For the text-containing cell, return its midpoint in (X, Y) coordinate format. 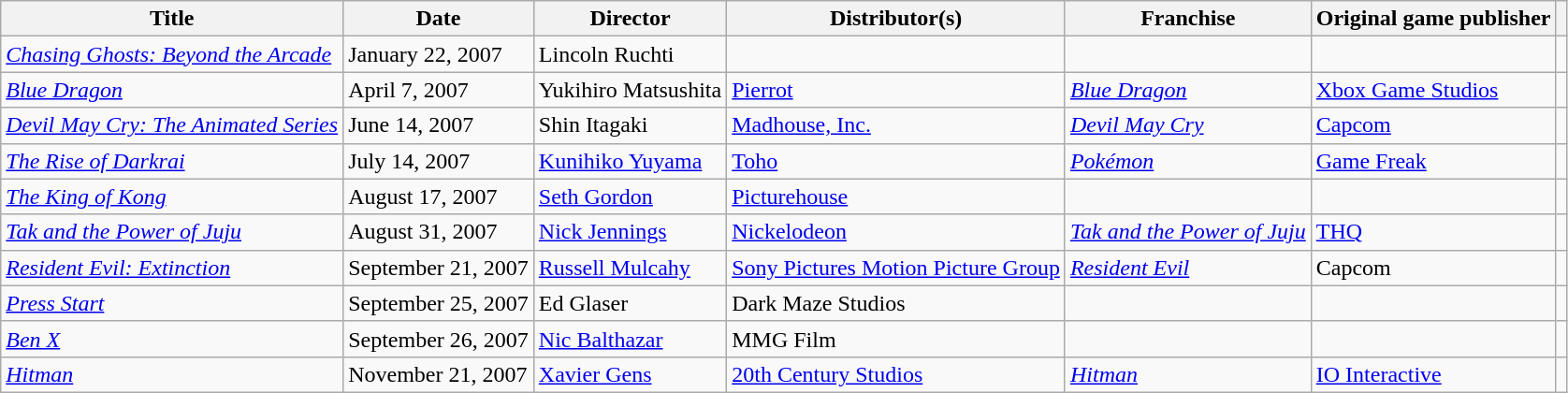
Devil May Cry (1188, 125)
MMG Film (896, 339)
Distributor(s) (896, 19)
Seth Gordon (630, 196)
Madhouse, Inc. (896, 125)
Nickelodeon (896, 232)
Lincoln Ruchti (630, 54)
Chasing Ghosts: Beyond the Arcade (172, 54)
January 22, 2007 (439, 54)
September 26, 2007 (439, 339)
September 25, 2007 (439, 303)
Picturehouse (896, 196)
Ed Glaser (630, 303)
Game Freak (1433, 161)
Devil May Cry: The Animated Series (172, 125)
September 21, 2007 (439, 268)
June 14, 2007 (439, 125)
April 7, 2007 (439, 90)
Ben X (172, 339)
Director (630, 19)
Toho (896, 161)
Yukihiro Matsushita (630, 90)
Press Start (172, 303)
20th Century Studios (896, 374)
Title (172, 19)
Resident Evil (1188, 268)
Original game publisher (1433, 19)
July 14, 2007 (439, 161)
Kunihiko Yuyama (630, 161)
Shin Itagaki (630, 125)
THQ (1433, 232)
The Rise of Darkrai (172, 161)
Pokémon (1188, 161)
Nic Balthazar (630, 339)
Date (439, 19)
IO Interactive (1433, 374)
August 31, 2007 (439, 232)
Resident Evil: Extinction (172, 268)
Sony Pictures Motion Picture Group (896, 268)
August 17, 2007 (439, 196)
Russell Mulcahy (630, 268)
Xbox Game Studios (1433, 90)
The King of Kong (172, 196)
Franchise (1188, 19)
Nick Jennings (630, 232)
Dark Maze Studios (896, 303)
November 21, 2007 (439, 374)
Pierrot (896, 90)
Xavier Gens (630, 374)
